Return (X, Y) of the center of cell containing provided text 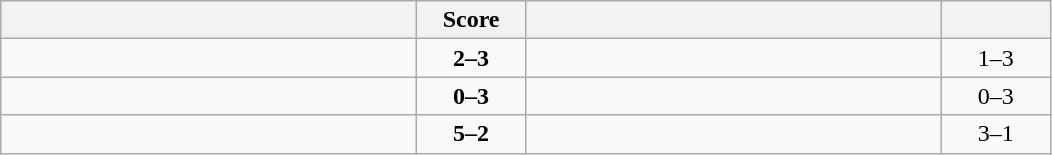
3–1 (996, 134)
1–3 (996, 58)
5–2 (472, 134)
Score (472, 20)
2–3 (472, 58)
